Output the [X, Y] coordinate of the center of the cell containing the given text.  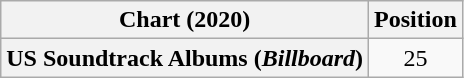
US Soundtrack Albums (Billboard) [185, 58]
25 [416, 58]
Position [416, 20]
Chart (2020) [185, 20]
